Locate the cell with the specified text and output its [x, y] center coordinate. 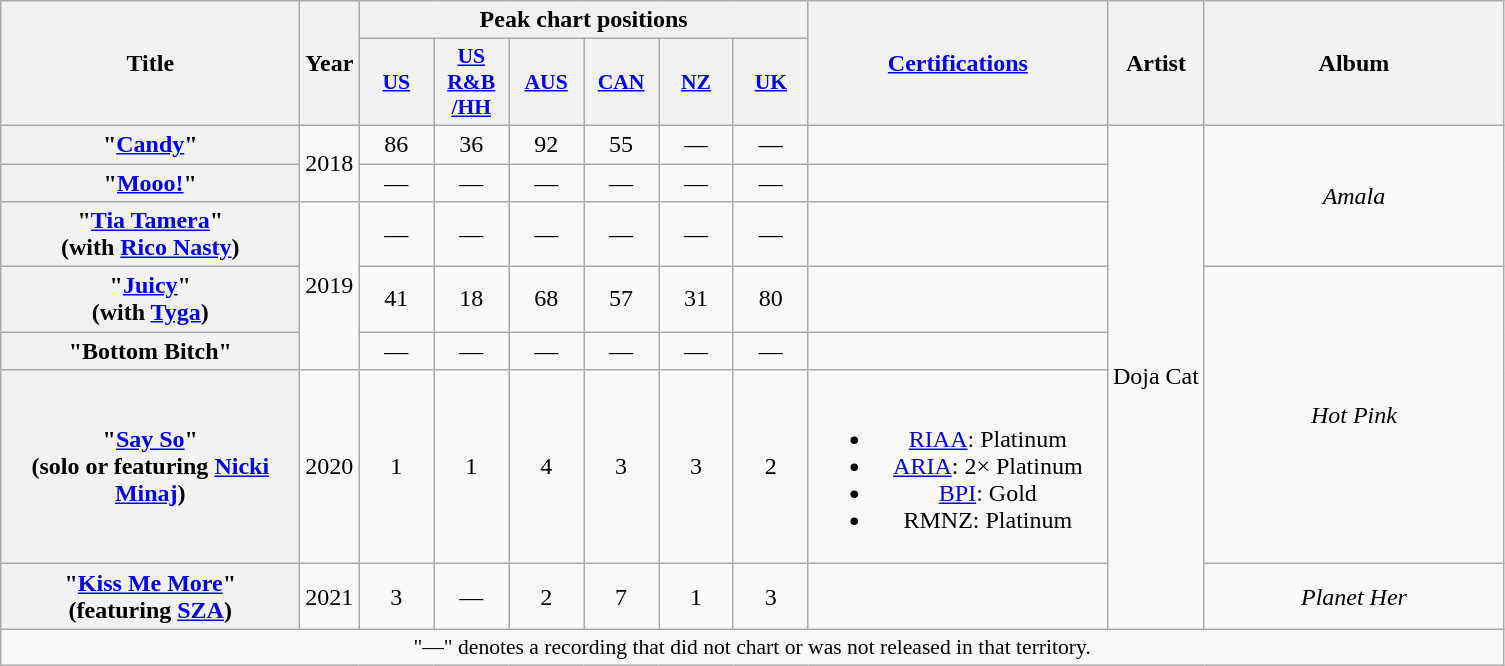
"Tia Tamera"(with Rico Nasty) [150, 234]
"Candy" [150, 144]
"Bottom Bitch" [150, 351]
Title [150, 64]
2020 [330, 467]
Album [1354, 64]
Artist [1156, 64]
80 [770, 300]
Year [330, 64]
41 [396, 300]
7 [622, 596]
Planet Her [1354, 596]
"Kiss Me More"(featuring SZA) [150, 596]
92 [546, 144]
"Mooo!" [150, 183]
2021 [330, 596]
NZ [696, 82]
"Say So"(solo or featuring Nicki Minaj) [150, 467]
CAN [622, 82]
55 [622, 144]
USR&B/HH [472, 82]
31 [696, 300]
18 [472, 300]
36 [472, 144]
86 [396, 144]
Doja Cat [1156, 376]
Hot Pink [1354, 416]
"Juicy"(with Tyga) [150, 300]
Certifications [958, 64]
4 [546, 467]
68 [546, 300]
"—" denotes a recording that did not chart or was not released in that territory. [752, 647]
57 [622, 300]
Peak chart positions [584, 20]
Amala [1354, 196]
US [396, 82]
2018 [330, 163]
AUS [546, 82]
UK [770, 82]
RIAA: PlatinumARIA: 2× PlatinumBPI: GoldRMNZ: Platinum [958, 467]
2019 [330, 286]
